Output the [x, y] coordinate of the center of the cell containing the given text.  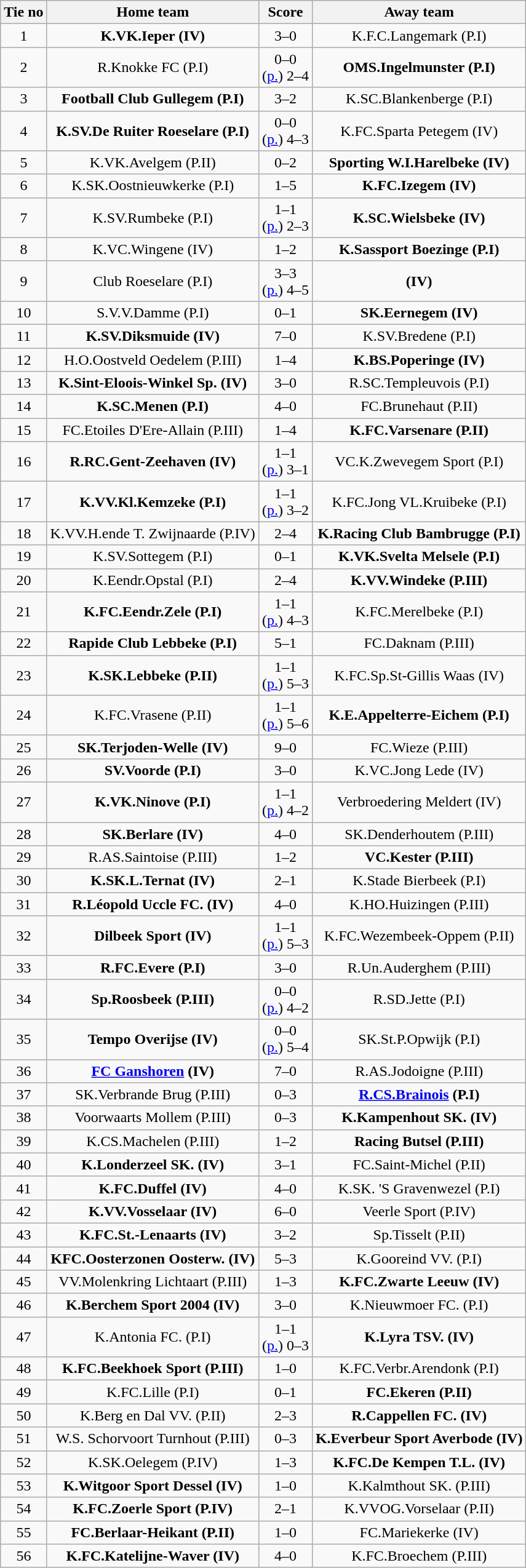
11 [23, 336]
K.FC.Merelbeke (P.I) [418, 611]
4 [23, 130]
K.F.C.Langemark (P.I) [418, 36]
K.FC.Varsenare (P.II) [418, 430]
K.Berg en Dal VV. (P.II) [153, 1415]
K.BS.Poperinge (IV) [418, 360]
VC.Kester (P.III) [418, 858]
K.FC.Katelijne-Waver (IV) [153, 1556]
K.VC.Jong Lede (IV) [418, 770]
SK.Terjoden-Welle (IV) [153, 747]
52 [23, 1462]
44 [23, 1258]
FC.Saint-Michel (P.II) [418, 1164]
K.FC.Jong VL.Kruibeke (P.I) [418, 502]
K.HO.Huizingen (P.III) [418, 904]
37 [23, 1094]
Club Roeselare (P.I) [153, 281]
K.Nieuwmoer FC. (P.I) [418, 1305]
K.FC.Verbr.Arendonk (P.I) [418, 1369]
K.VK.Ninove (P.I) [153, 802]
H.O.Oostveld Oedelem (P.III) [153, 360]
1–1(p.) 0–3 [285, 1337]
3 [23, 99]
K.FC.Zwarte Leeuw (IV) [418, 1282]
27 [23, 802]
K.SC.Menen (P.I) [153, 407]
39 [23, 1141]
40 [23, 1164]
K.VK.Avelgem (P.II) [153, 162]
Tempo Overijse (IV) [153, 1040]
W.S. Schorvoort Turnhout (P.III) [153, 1439]
50 [23, 1415]
K.SK. 'S Gravenwezel (P.I) [418, 1188]
51 [23, 1439]
1–1(p.) 2–3 [285, 218]
K.SK.Oelegem (P.IV) [153, 1462]
1–1(p.) 4–2 [285, 802]
24 [23, 715]
K.VC.Wingene (IV) [153, 249]
23 [23, 675]
31 [23, 904]
Veerle Sport (P.IV) [418, 1211]
K.Antonia FC. (P.I) [153, 1337]
VC.K.Zwevegem Sport (P.I) [418, 461]
1–1(p.) 5–6 [285, 715]
K.SV.De Ruiter Roeselare (P.I) [153, 130]
K.SK.L.Ternat (IV) [153, 881]
1–1(p.) 3–1 [285, 461]
K.FC.Wezembeek-Oppem (P.II) [418, 936]
49 [23, 1392]
30 [23, 881]
K.E.Appelterre-Eichem (P.I) [418, 715]
1 [23, 36]
0–0(p.) 2–4 [285, 68]
K.VVOG.Vorselaar (P.II) [418, 1509]
K.Eendr.Opstal (P.I) [153, 580]
K.FC.Eendr.Zele (P.I) [153, 611]
FC.Brunehaut (P.II) [418, 407]
K.SK.Lebbeke (P.II) [153, 675]
5–1 [285, 643]
21 [23, 611]
K.Stade Bierbeek (P.I) [418, 881]
SK.St.P.Opwijk (P.I) [418, 1040]
33 [23, 968]
K.Londerzeel SK. (IV) [153, 1164]
1–1(p.) 3–2 [285, 502]
Sp.Tisselt (P.II) [418, 1235]
29 [23, 858]
3–1 [285, 1164]
25 [23, 747]
48 [23, 1369]
7 [23, 218]
18 [23, 533]
FC.Ekeren (P.II) [418, 1392]
0–0(p.) 5–4 [285, 1040]
FC.Wieze (P.III) [418, 747]
Sporting W.I.Harelbeke (IV) [418, 162]
Football Club Gullegem (P.I) [153, 99]
55 [23, 1532]
Sp.Roosbeek (P.III) [153, 999]
FC.Etoiles D'Ere-Allain (P.III) [153, 430]
K.Sint-Eloois-Winkel Sp. (IV) [153, 383]
47 [23, 1337]
45 [23, 1282]
43 [23, 1235]
K.FC.Beekhoek Sport (P.III) [153, 1369]
FC Ganshoren (IV) [153, 1071]
32 [23, 936]
K.SK.Oostnieuwkerke (P.I) [153, 186]
5–3 [285, 1258]
SK.Verbrande Brug (P.III) [153, 1094]
Home team [153, 12]
SK.Eernegem (IV) [418, 312]
28 [23, 834]
22 [23, 643]
Rapide Club Lebbeke (P.I) [153, 643]
FC.Daknam (P.III) [418, 643]
8 [23, 249]
K.FC.Izegem (IV) [418, 186]
9–0 [285, 747]
K.VV.Windeke (P.III) [418, 580]
R.Léopold Uccle FC. (IV) [153, 904]
17 [23, 502]
FC.Berlaar-Heikant (P.II) [153, 1532]
K.SC.Blankenberge (P.I) [418, 99]
Score [285, 12]
10 [23, 312]
35 [23, 1040]
Dilbeek Sport (IV) [153, 936]
S.V.V.Damme (P.I) [153, 312]
13 [23, 383]
19 [23, 557]
R.FC.Evere (P.I) [153, 968]
14 [23, 407]
16 [23, 461]
34 [23, 999]
FC.Mariekerke (IV) [418, 1532]
K.FC.De Kempen T.L. (IV) [418, 1462]
5 [23, 162]
K.Sassport Boezinge (P.I) [418, 249]
6 [23, 186]
26 [23, 770]
K.Gooreind VV. (P.I) [418, 1258]
K.FC.Vrasene (P.II) [153, 715]
R.SC.Templeuvois (P.I) [418, 383]
K.SV.Rumbeke (P.I) [153, 218]
SV.Voorde (P.I) [153, 770]
2–3 [285, 1415]
Tie no [23, 12]
12 [23, 360]
K.CS.Machelen (P.III) [153, 1141]
K.FC.Duffel (IV) [153, 1188]
56 [23, 1556]
38 [23, 1118]
OMS.Ingelmunster (P.I) [418, 68]
K.Kalmthout SK. (P.III) [418, 1486]
R.AS.Saintoise (P.III) [153, 858]
SK.Berlare (IV) [153, 834]
R.RC.Gent-Zeehaven (IV) [153, 461]
1–1(p.) 4–3 [285, 611]
0–0(p.) 4–2 [285, 999]
K.FC.St.-Lenaarts (IV) [153, 1235]
Voorwaarts Mollem (P.III) [153, 1118]
Racing Butsel (P.III) [418, 1141]
R.Cappellen FC. (IV) [418, 1415]
46 [23, 1305]
K.SV.Bredene (P.I) [418, 336]
K.SC.Wielsbeke (IV) [418, 218]
9 [23, 281]
42 [23, 1211]
K.Kampenhout SK. (IV) [418, 1118]
1–5 [285, 186]
K.VK.Ieper (IV) [153, 36]
53 [23, 1486]
K.Racing Club Bambrugge (P.I) [418, 533]
R.SD.Jette (P.I) [418, 999]
41 [23, 1188]
KFC.Oosterzonen Oosterw. (IV) [153, 1258]
R.Knokke FC (P.I) [153, 68]
20 [23, 580]
SK.Denderhoutem (P.III) [418, 834]
R.CS.Brainois (P.I) [418, 1094]
K.FC.Zoerle Sport (P.IV) [153, 1509]
K.SV.Sottegem (P.I) [153, 557]
Verbroedering Meldert (IV) [418, 802]
K.VV.Vosselaar (IV) [153, 1211]
K.FC.Sparta Petegem (IV) [418, 130]
2 [23, 68]
K.VV.H.ende T. Zwijnaarde (P.IV) [153, 533]
K.FC.Sp.St-Gillis Waas (IV) [418, 675]
(IV) [418, 281]
36 [23, 1071]
K.Everbeur Sport Averbode (IV) [418, 1439]
0–2 [285, 162]
R.Un.Auderghem (P.III) [418, 968]
3–3(p.) 4–5 [285, 281]
15 [23, 430]
VV.Molenkring Lichtaart (P.III) [153, 1282]
K.Berchem Sport 2004 (IV) [153, 1305]
54 [23, 1509]
K.FC.Broechem (P.III) [418, 1556]
Away team [418, 12]
K.VK.Svelta Melsele (P.I) [418, 557]
R.AS.Jodoigne (P.III) [418, 1071]
K.Lyra TSV. (IV) [418, 1337]
0–0(p.) 4–3 [285, 130]
K.SV.Diksmuide (IV) [153, 336]
K.Witgoor Sport Dessel (IV) [153, 1486]
K.VV.Kl.Kemzeke (P.I) [153, 502]
K.FC.Lille (P.I) [153, 1392]
6–0 [285, 1211]
